Extract the [x, y] coordinate from the center of the cell holding the provided text.  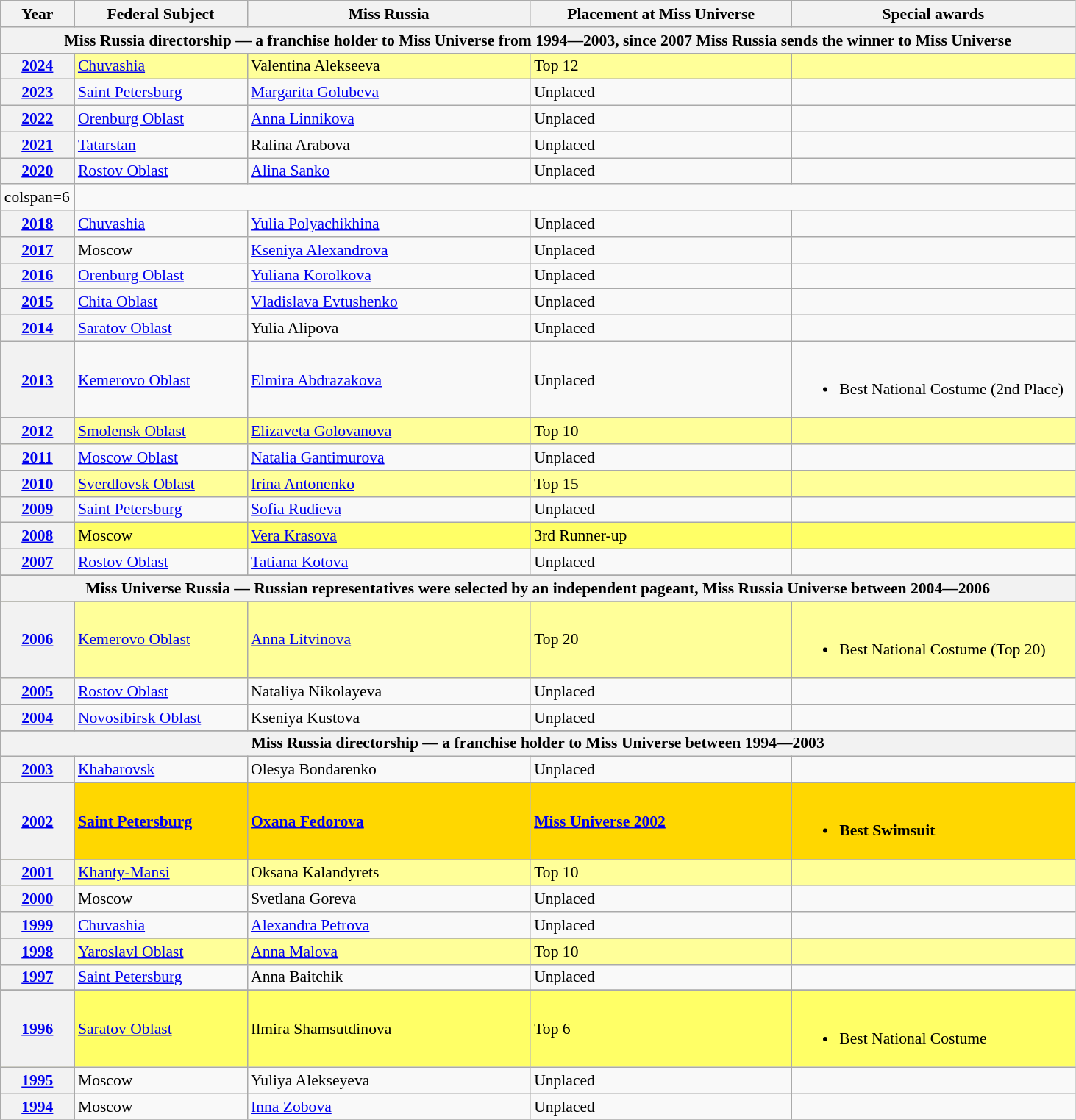
Moscow Oblast [160, 457]
Valentina Alekseeva [388, 66]
Miss Russia [388, 14]
Anna Baitchik [388, 978]
Miss Universe 2002 [660, 821]
Natalia Gantimurova [388, 457]
1997 [38, 978]
2015 [38, 302]
Yaroslavl Oblast [160, 952]
2023 [38, 93]
Yuliya Alekseyeva [388, 1080]
Anna Malova [388, 952]
Yulia Alipova [388, 329]
Alexandra Petrova [388, 925]
Oksana Kalandyrets [388, 873]
Irina Antonenko [388, 484]
Sverdlovsk Oblast [160, 484]
Ilmira Shamsutdinova [388, 1029]
Tatarstan [160, 145]
Smolensk Oblast [160, 432]
Vladislava Evtushenko [388, 302]
2017 [38, 250]
2021 [38, 145]
Vera Krasova [388, 536]
2011 [38, 457]
2014 [38, 329]
2018 [38, 224]
1998 [38, 952]
1994 [38, 1107]
2002 [38, 821]
2010 [38, 484]
Khabarovsk [160, 770]
Special awards [933, 14]
2012 [38, 432]
Novosibirsk Oblast [160, 718]
2006 [38, 640]
Miss Universe Russia ― Russian representatives were selected by an independent pageant, Miss Russia Universe between 2004―2006 [538, 588]
Anna Linnikova [388, 119]
Miss Russia directorship — a franchise holder to Miss Universe from 1994―2003, since 2007 Miss Russia sends the winner to Miss Universe [538, 40]
Best National Costume (2nd Place) [933, 379]
2013 [38, 379]
Chita Oblast [160, 302]
Kseniya Kustova [388, 718]
2004 [38, 718]
2003 [38, 770]
Best National Costume (Top 20) [933, 640]
Best National Costume [933, 1029]
Top 12 [660, 66]
2005 [38, 691]
Alina Sanko [388, 171]
Inna Zobova [388, 1107]
Svetlana Goreva [388, 899]
2000 [38, 899]
1996 [38, 1029]
Anna Litvinova [388, 640]
Federal Subject [160, 14]
2020 [38, 171]
3rd Runner-up [660, 536]
Top 20 [660, 640]
Year [38, 14]
2024 [38, 66]
Margarita Golubeva [388, 93]
Sofia Rudieva [388, 510]
Kseniya Alexandrova [388, 250]
Oxana Fedorova [388, 821]
Yuliana Korolkova [388, 276]
Nataliya Nikolayeva [388, 691]
colspan=6 [38, 198]
1995 [38, 1080]
2016 [38, 276]
Elmira Abdrazakova [388, 379]
Best Swimsuit [933, 821]
Miss Russia directorship — a franchise holder to Miss Universe between 1994―2003 [538, 743]
2022 [38, 119]
2007 [38, 563]
Olesya Bondarenko [388, 770]
Tatiana Kotova [388, 563]
2008 [38, 536]
Top 15 [660, 484]
Khanty-Mansi [160, 873]
Top 6 [660, 1029]
Elizaveta Golovanova [388, 432]
2009 [38, 510]
2001 [38, 873]
1999 [38, 925]
Placement at Miss Universe [660, 14]
Ralina Arabova [388, 145]
Yulia Polyachikhina [388, 224]
